Search for the cell housing the specified text and yield its [X, Y] center coordinate. 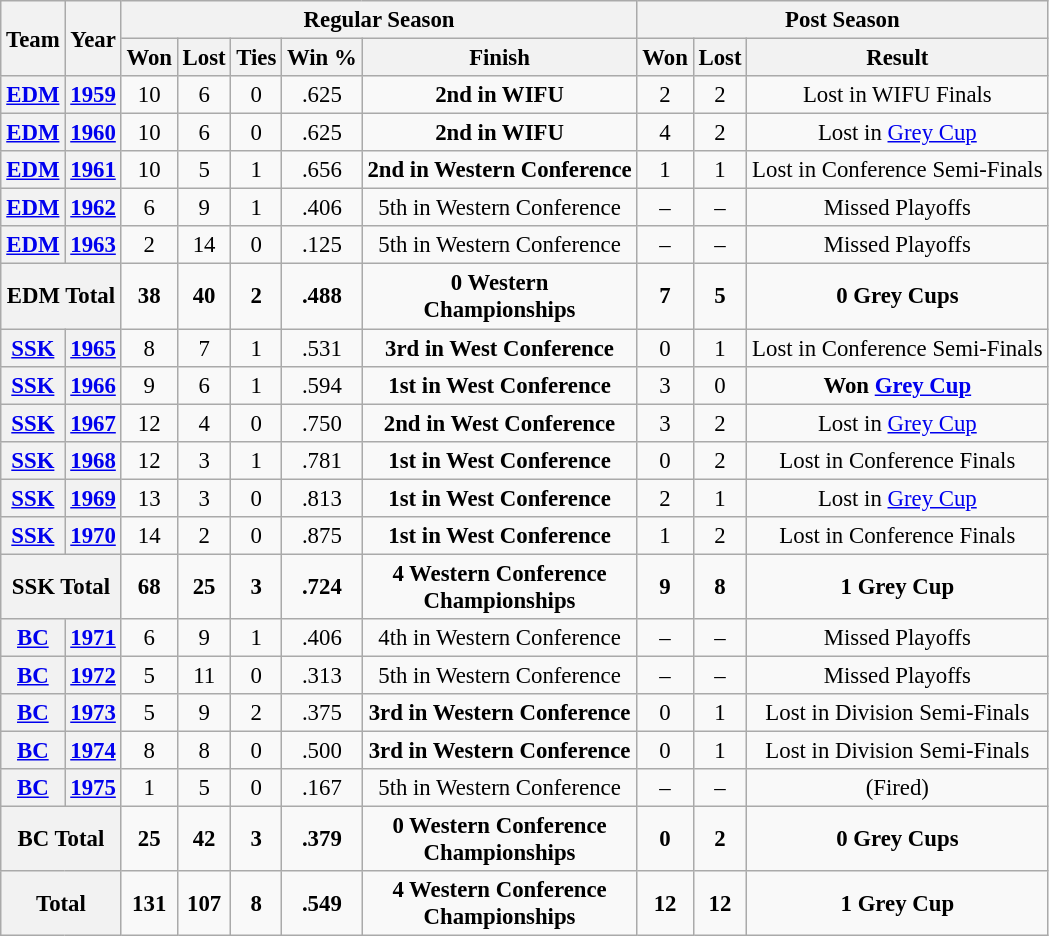
.375 [322, 713]
1970 [93, 536]
42 [204, 840]
68 [149, 586]
1967 [93, 423]
1973 [93, 713]
1963 [93, 245]
.724 [322, 586]
1975 [93, 788]
4th in Western Conference [500, 638]
38 [149, 296]
1962 [93, 208]
1966 [93, 385]
40 [204, 296]
.500 [322, 751]
107 [204, 904]
.781 [322, 460]
Win % [322, 58]
Team [33, 38]
.488 [322, 296]
1959 [93, 95]
.750 [322, 423]
.379 [322, 840]
1972 [93, 675]
EDM Total [61, 296]
1974 [93, 751]
Lost in WIFU Finals [898, 95]
Year [93, 38]
2nd in West Conference [500, 423]
1971 [93, 638]
1965 [93, 348]
0 Western ConferenceChampionships [500, 840]
Post Season [842, 20]
Won Grey Cup [898, 385]
Ties [256, 58]
SSK Total [61, 586]
.594 [322, 385]
1961 [93, 170]
.313 [322, 675]
Regular Season [379, 20]
.549 [322, 904]
1960 [93, 133]
.531 [322, 348]
2nd in Western Conference [500, 170]
.813 [322, 498]
.656 [322, 170]
131 [149, 904]
Result [898, 58]
3rd in West Conference [500, 348]
.167 [322, 788]
Total [61, 904]
11 [204, 675]
.875 [322, 536]
BC Total [61, 840]
13 [149, 498]
1968 [93, 460]
Finish [500, 58]
.125 [322, 245]
1969 [93, 498]
(Fired) [898, 788]
0 WesternChampionships [500, 296]
